Locate the cell with the specified text and output its [X, Y] center coordinate. 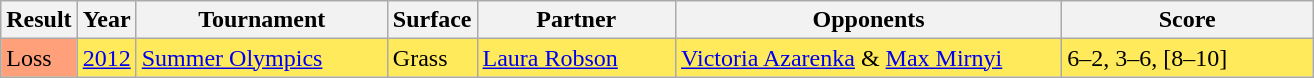
Grass [432, 58]
2012 [106, 58]
Loss [39, 58]
Result [39, 20]
Partner [576, 20]
Year [106, 20]
Score [1188, 20]
6–2, 3–6, [8–10] [1188, 58]
Opponents [869, 20]
Summer Olympics [262, 58]
Laura Robson [576, 58]
Victoria Azarenka & Max Mirnyi [869, 58]
Tournament [262, 20]
Surface [432, 20]
